Provide the (X, Y) coordinate of the cell's center where the given text is located.  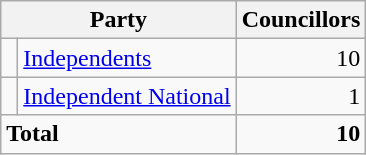
Independent National (127, 96)
1 (301, 96)
Party (118, 20)
Councillors (301, 20)
Total (118, 134)
Independents (127, 58)
